Return [X, Y] of the center of cell containing provided text 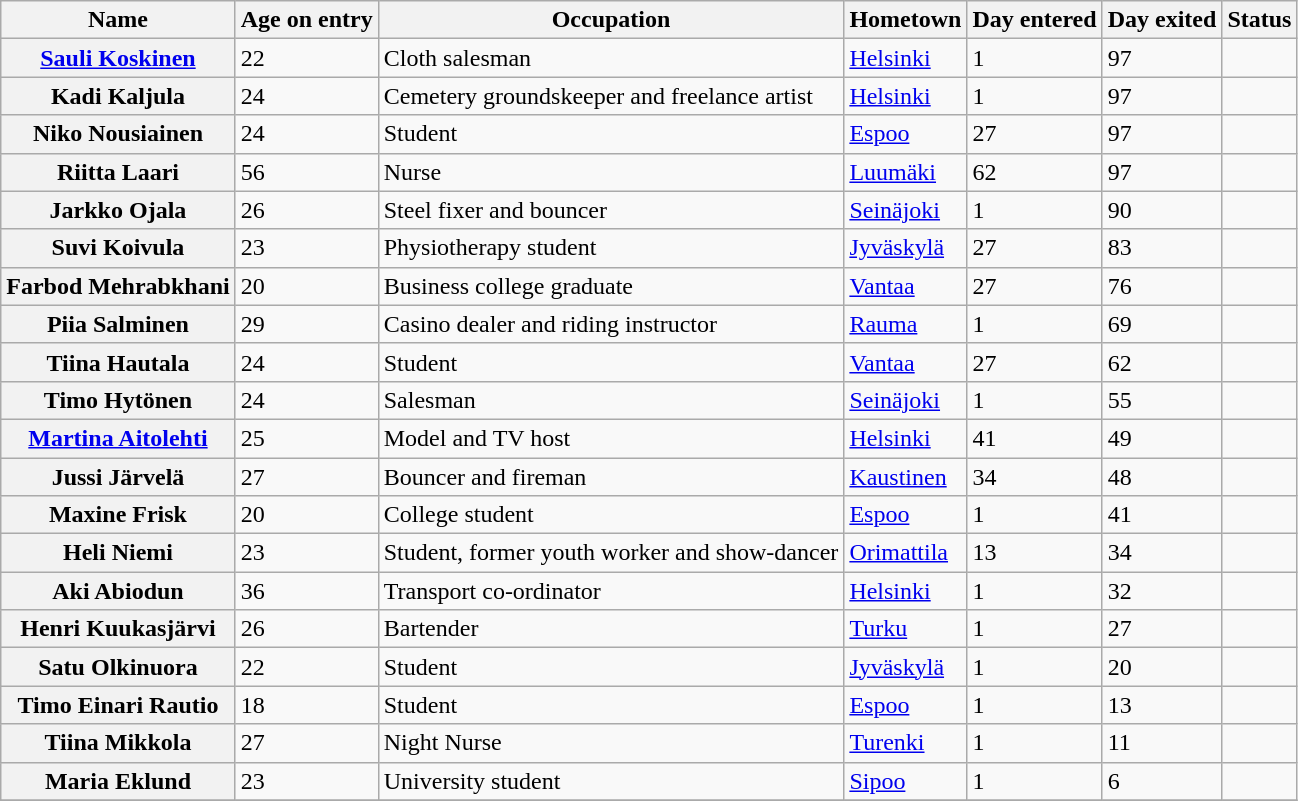
Timo Hytönen [118, 400]
Day exited [1162, 20]
Casino dealer and riding instructor [611, 324]
Orimattila [906, 553]
Night Nurse [611, 743]
Student, former youth worker and show-dancer [611, 553]
Status [1260, 20]
Occupation [611, 20]
Maria Eklund [118, 781]
Martina Aitolehti [118, 438]
University student [611, 781]
Aki Abiodun [118, 591]
Luumäki [906, 172]
Sipoo [906, 781]
Kaustinen [906, 477]
Tiina Hautala [118, 362]
25 [306, 438]
Salesman [611, 400]
Name [118, 20]
Timo Einari Rautio [118, 705]
83 [1162, 248]
55 [1162, 400]
Suvi Koivula [118, 248]
Bartender [611, 629]
18 [306, 705]
69 [1162, 324]
Age on entry [306, 20]
Hometown [906, 20]
90 [1162, 210]
Transport co-ordinator [611, 591]
29 [306, 324]
Kadi Kaljula [118, 96]
Satu Olkinuora [118, 667]
Physiotherapy student [611, 248]
49 [1162, 438]
Cemetery groundskeeper and freelance artist [611, 96]
Rauma [906, 324]
Model and TV host [611, 438]
Steel fixer and bouncer [611, 210]
Bouncer and fireman [611, 477]
Day entered [1034, 20]
Business college graduate [611, 286]
Henri Kuukasjärvi [118, 629]
Riitta Laari [118, 172]
6 [1162, 781]
Niko Nousiainen [118, 134]
36 [306, 591]
Farbod Mehrabkhani [118, 286]
Turenki [906, 743]
Sauli Koskinen [118, 58]
Maxine Frisk [118, 515]
Heli Niemi [118, 553]
56 [306, 172]
11 [1162, 743]
Turku [906, 629]
76 [1162, 286]
Jussi Järvelä [118, 477]
Nurse [611, 172]
College student [611, 515]
Jarkko Ojala [118, 210]
32 [1162, 591]
Cloth salesman [611, 58]
48 [1162, 477]
Tiina Mikkola [118, 743]
Piia Salminen [118, 324]
